Determine the (x, y) coordinate at the center of the cell enclosing the given text.  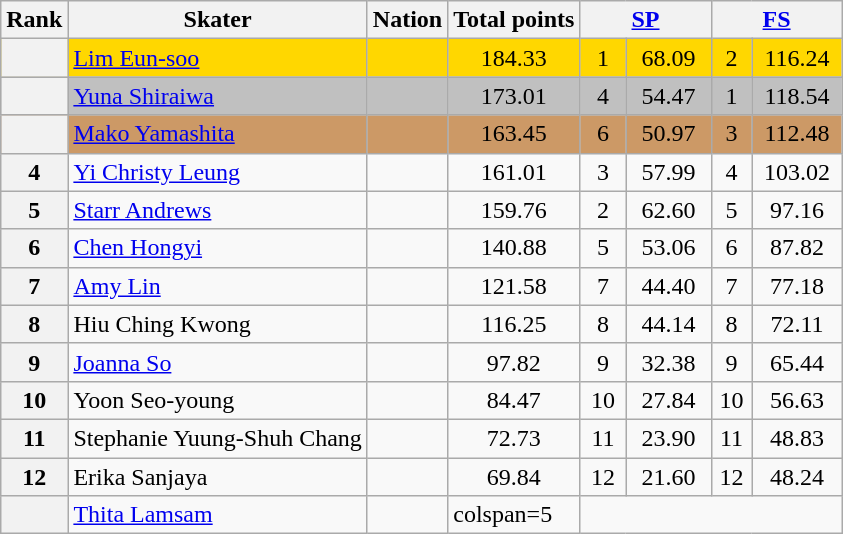
Joanna So (218, 362)
23.90 (668, 438)
Skater (218, 20)
84.47 (514, 400)
Lim Eun-soo (218, 58)
97.82 (514, 362)
77.18 (797, 286)
72.73 (514, 438)
50.97 (668, 134)
Total points (514, 20)
116.25 (514, 324)
69.84 (514, 477)
Mako Yamashita (218, 134)
53.06 (668, 248)
159.76 (514, 210)
21.60 (668, 477)
65.44 (797, 362)
Yuna Shiraiwa (218, 96)
112.48 (797, 134)
163.45 (514, 134)
140.88 (514, 248)
161.01 (514, 172)
44.40 (668, 286)
48.24 (797, 477)
173.01 (514, 96)
Chen Hongyi (218, 248)
32.38 (668, 362)
184.33 (514, 58)
colspan=5 (514, 515)
62.60 (668, 210)
72.11 (797, 324)
27.84 (668, 400)
57.99 (668, 172)
FS (776, 20)
116.24 (797, 58)
Stephanie Yuung-Shuh Chang (218, 438)
44.14 (668, 324)
Hiu Ching Kwong (218, 324)
Nation (407, 20)
48.83 (797, 438)
68.09 (668, 58)
87.82 (797, 248)
Erika Sanjaya (218, 477)
Rank (34, 20)
Yoon Seo-young (218, 400)
97.16 (797, 210)
SP (646, 20)
Starr Andrews (218, 210)
56.63 (797, 400)
Thita Lamsam (218, 515)
103.02 (797, 172)
Yi Christy Leung (218, 172)
118.54 (797, 96)
121.58 (514, 286)
Amy Lin (218, 286)
54.47 (668, 96)
